Find where the given text appears and provide that cell's center as [x, y] coordinate. 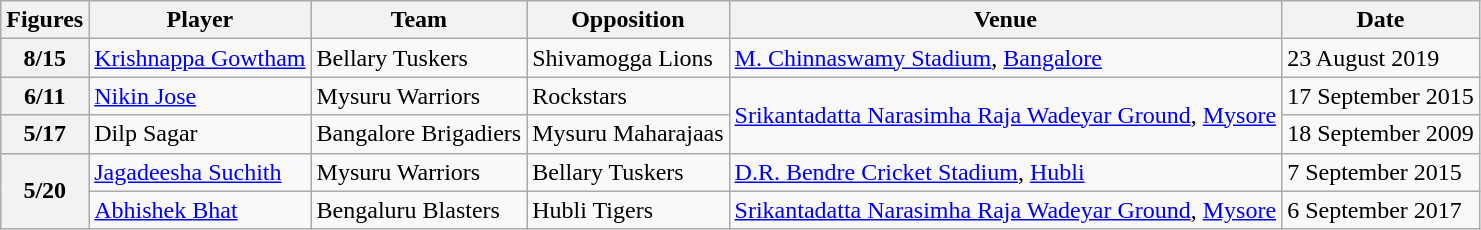
M. Chinnaswamy Stadium, Bangalore [1006, 58]
D.R. Bendre Cricket Stadium, Hubli [1006, 172]
8/15 [45, 58]
Mysuru Maharajaas [628, 134]
7 September 2015 [1381, 172]
Krishnappa Gowtham [200, 58]
Date [1381, 20]
Team [419, 20]
Hubli Tigers [628, 210]
17 September 2015 [1381, 96]
6 September 2017 [1381, 210]
5/20 [45, 191]
5/17 [45, 134]
23 August 2019 [1381, 58]
Abhishek Bhat [200, 210]
Bengaluru Blasters [419, 210]
Dilp Sagar [200, 134]
Shivamogga Lions [628, 58]
6/11 [45, 96]
Nikin Jose [200, 96]
Bangalore Brigadiers [419, 134]
18 September 2009 [1381, 134]
Jagadeesha Suchith [200, 172]
Figures [45, 20]
Venue [1006, 20]
Player [200, 20]
Rockstars [628, 96]
Opposition [628, 20]
